Identify which cell holds the provided text, then report its [X, Y] central coordinate. 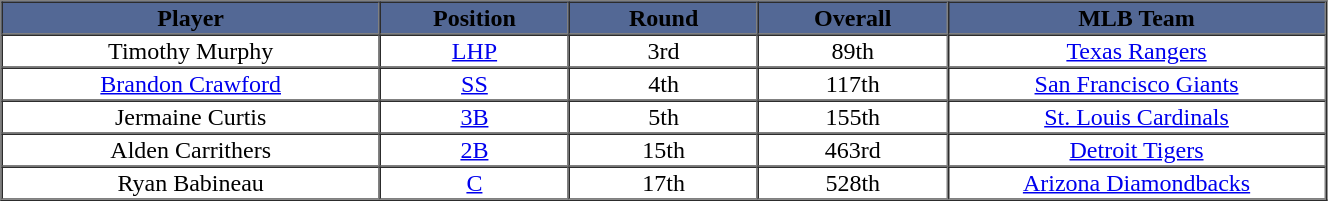
MLB Team [1136, 18]
Jermaine Curtis [191, 116]
117th [852, 84]
SS [474, 84]
89th [852, 50]
17th [664, 182]
Position [474, 18]
4th [664, 84]
St. Louis Cardinals [1136, 116]
Alden Carrithers [191, 150]
3rd [664, 50]
Player [191, 18]
Arizona Diamondbacks [1136, 182]
Detroit Tigers [1136, 150]
463rd [852, 150]
528th [852, 182]
Overall [852, 18]
C [474, 182]
15th [664, 150]
5th [664, 116]
Round [664, 18]
2B [474, 150]
San Francisco Giants [1136, 84]
LHP [474, 50]
Texas Rangers [1136, 50]
3B [474, 116]
Timothy Murphy [191, 50]
Ryan Babineau [191, 182]
Brandon Crawford [191, 84]
155th [852, 116]
